Determine the (x, y) coordinate at the center of the cell enclosing the given text.  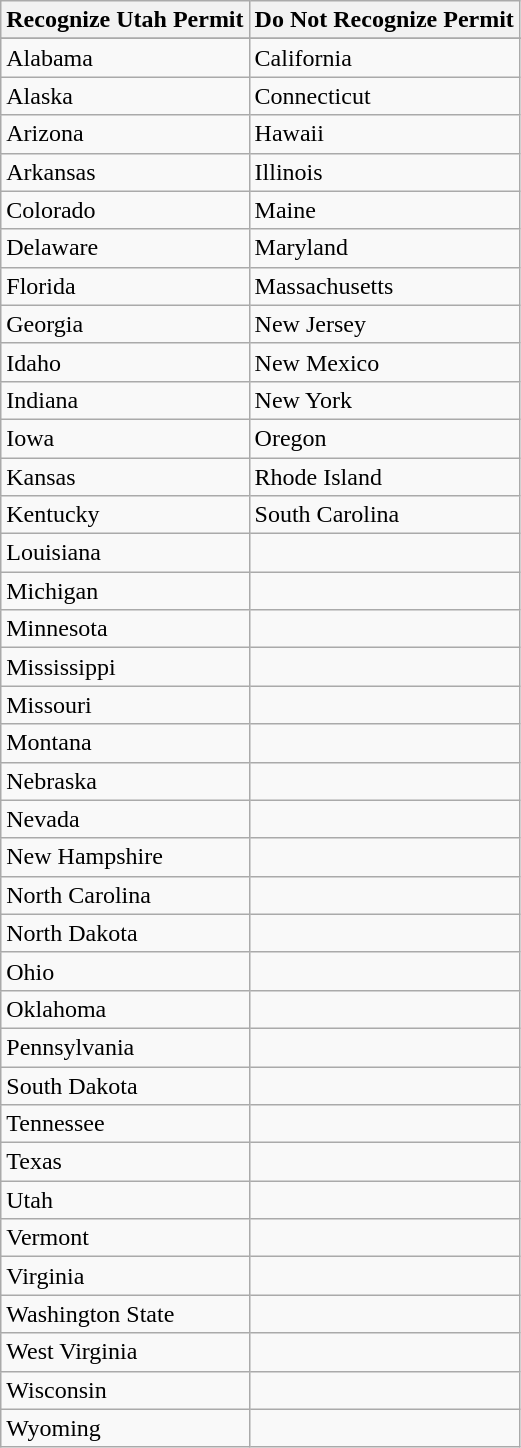
California (384, 58)
Wisconsin (125, 1390)
New Mexico (384, 362)
Vermont (125, 1238)
Virginia (125, 1276)
Colorado (125, 210)
Illinois (384, 172)
Maryland (384, 248)
South Carolina (384, 515)
Kansas (125, 477)
Tennessee (125, 1124)
Alaska (125, 96)
Ohio (125, 971)
Do Not Recognize Permit (384, 20)
Nebraska (125, 781)
Idaho (125, 362)
Oklahoma (125, 1009)
Louisiana (125, 553)
Maine (384, 210)
Mississippi (125, 667)
Texas (125, 1162)
Washington State (125, 1314)
Massachusetts (384, 286)
Arizona (125, 134)
Nevada (125, 819)
Montana (125, 743)
Wyoming (125, 1428)
West Virginia (125, 1352)
New York (384, 400)
Alabama (125, 58)
Delaware (125, 248)
Oregon (384, 438)
New Jersey (384, 324)
Missouri (125, 705)
Rhode Island (384, 477)
Pennsylvania (125, 1047)
Georgia (125, 324)
Minnesota (125, 629)
North Carolina (125, 895)
North Dakota (125, 933)
Recognize Utah Permit (125, 20)
Indiana (125, 400)
Michigan (125, 591)
South Dakota (125, 1085)
Connecticut (384, 96)
Kentucky (125, 515)
Florida (125, 286)
Arkansas (125, 172)
New Hampshire (125, 857)
Utah (125, 1200)
Iowa (125, 438)
Hawaii (384, 134)
